Locate the cell with the specified text and output its (X, Y) center coordinate. 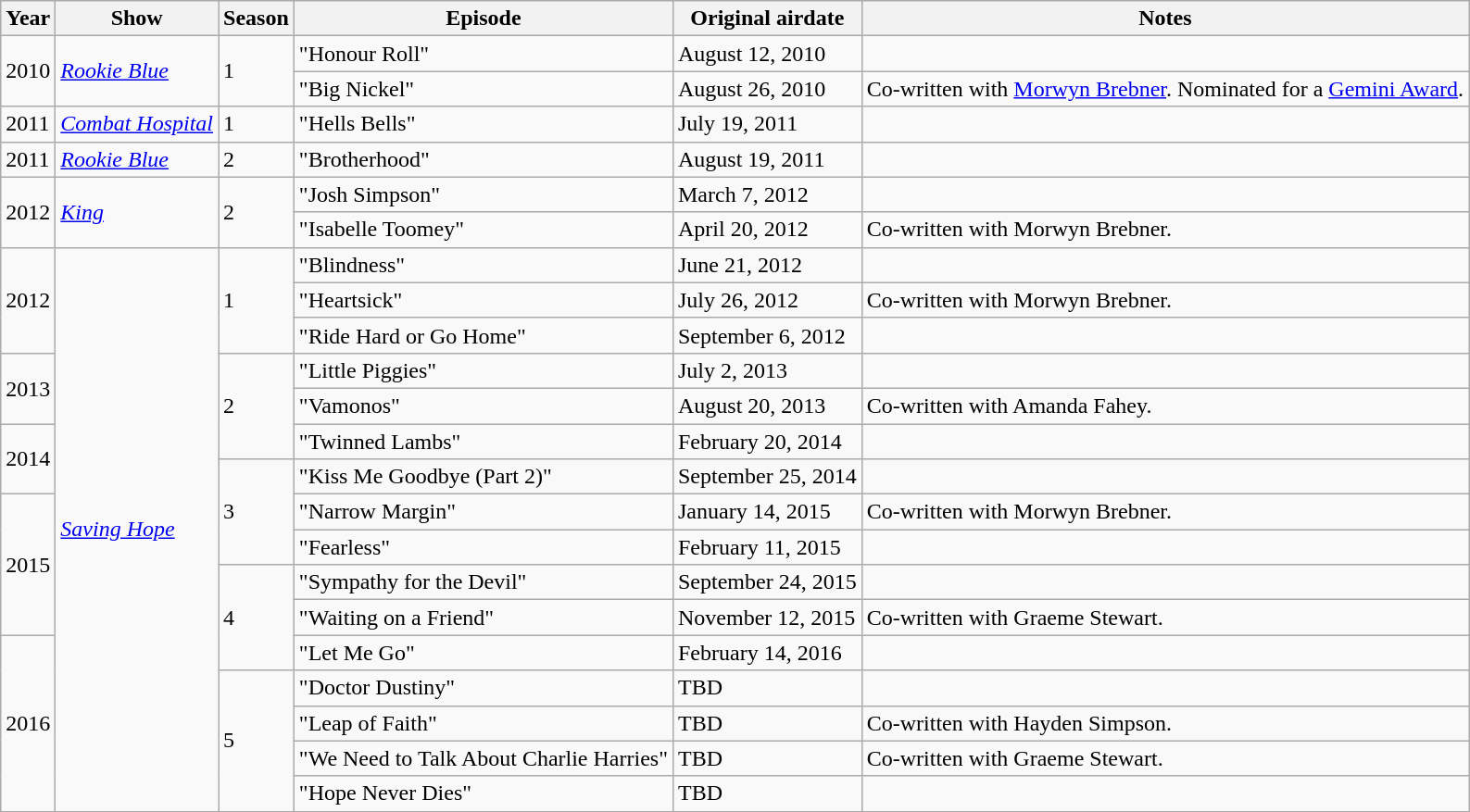
July 19, 2011 (767, 124)
August 26, 2010 (767, 89)
April 20, 2012 (767, 230)
Season (257, 19)
2010 (28, 71)
3 (257, 512)
5 (257, 741)
August 12, 2010 (767, 54)
September 25, 2014 (767, 477)
February 20, 2014 (767, 442)
September 6, 2012 (767, 335)
"Waiting on a Friend" (484, 618)
"Blindness" (484, 265)
Co-written with Hayden Simpson. (1165, 723)
"Vamonos" (484, 406)
Co-written with Morwyn Brebner. Nominated for a Gemini Award. (1165, 89)
"Twinned Lambs" (484, 442)
"Brotherhood" (484, 159)
June 21, 2012 (767, 265)
"Ride Hard or Go Home" (484, 335)
Saving Hope (137, 530)
"Josh Simpson" (484, 194)
2014 (28, 459)
August 20, 2013 (767, 406)
Notes (1165, 19)
Episode (484, 19)
September 24, 2015 (767, 582)
"Kiss Me Goodbye (Part 2)" (484, 477)
"Heartsick" (484, 300)
"Hope Never Dies" (484, 793)
"Big Nickel" (484, 89)
"Sympathy for the Devil" (484, 582)
July 26, 2012 (767, 300)
Year (28, 19)
"We Need to Talk About Charlie Harries" (484, 758)
"Honour Roll" (484, 54)
"Isabelle Toomey" (484, 230)
"Fearless" (484, 547)
August 19, 2011 (767, 159)
"Let Me Go" (484, 653)
"Hells Bells" (484, 124)
Combat Hospital (137, 124)
"Narrow Margin" (484, 512)
January 14, 2015 (767, 512)
2015 (28, 565)
Show (137, 19)
November 12, 2015 (767, 618)
March 7, 2012 (767, 194)
Co-written with Amanda Fahey. (1165, 406)
Original airdate (767, 19)
February 11, 2015 (767, 547)
4 (257, 618)
"Doctor Dustiny" (484, 688)
2013 (28, 388)
July 2, 2013 (767, 370)
"Leap of Faith" (484, 723)
2016 (28, 723)
February 14, 2016 (767, 653)
"Little Piggies" (484, 370)
King (137, 212)
